Find where the given text appears and provide that cell's center as (x, y) coordinate. 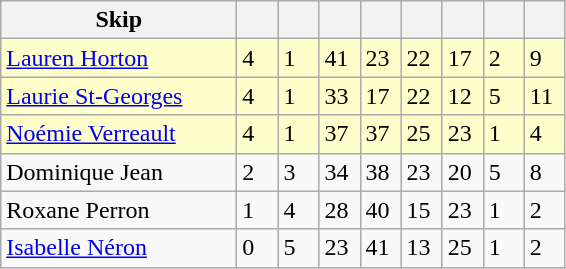
0 (258, 248)
40 (380, 210)
Skip (119, 20)
Laurie St-Georges (119, 96)
8 (544, 172)
3 (298, 172)
28 (340, 210)
Noémie Verreault (119, 134)
11 (544, 96)
9 (544, 58)
33 (340, 96)
Dominique Jean (119, 172)
Roxane Perron (119, 210)
12 (462, 96)
13 (422, 248)
Isabelle Néron (119, 248)
15 (422, 210)
Lauren Horton (119, 58)
38 (380, 172)
34 (340, 172)
20 (462, 172)
